Locate the cell with the specified text and output its (X, Y) center coordinate. 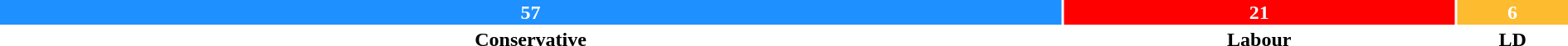
57 (531, 12)
6 (1512, 12)
21 (1259, 12)
